Find where the given text appears and provide that cell's center as (x, y) coordinate. 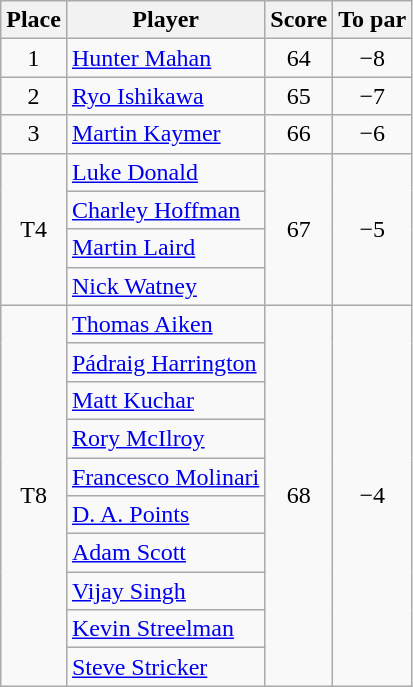
Player (165, 20)
T8 (34, 496)
1 (34, 58)
3 (34, 134)
Adam Scott (165, 553)
Martin Kaymer (165, 134)
65 (299, 96)
64 (299, 58)
−5 (372, 229)
Vijay Singh (165, 591)
Kevin Streelman (165, 629)
−7 (372, 96)
2 (34, 96)
−4 (372, 496)
Matt Kuchar (165, 400)
−6 (372, 134)
66 (299, 134)
Steve Stricker (165, 667)
To par (372, 20)
Martin Laird (165, 248)
Francesco Molinari (165, 477)
Pádraig Harrington (165, 362)
Charley Hoffman (165, 210)
Score (299, 20)
Nick Watney (165, 286)
68 (299, 496)
Place (34, 20)
67 (299, 229)
Hunter Mahan (165, 58)
Thomas Aiken (165, 324)
Rory McIlroy (165, 438)
Ryo Ishikawa (165, 96)
T4 (34, 229)
Luke Donald (165, 172)
−8 (372, 58)
D. A. Points (165, 515)
